Search for the cell housing the specified text and yield its [x, y] center coordinate. 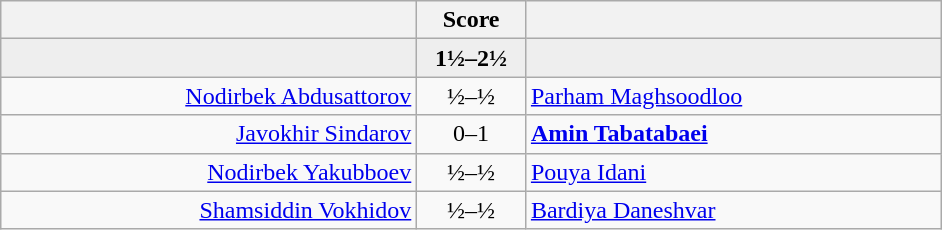
Javokhir Sindarov [209, 134]
Nodirbek Yakubboev [209, 172]
Amin Tabatabaei [733, 134]
Score [472, 20]
Nodirbek Abdusattorov [209, 96]
Bardiya Daneshvar [733, 210]
Parham Maghsoodloo [733, 96]
0–1 [472, 134]
Pouya Idani [733, 172]
1½–2½ [472, 58]
Shamsiddin Vokhidov [209, 210]
